Capture the cell that displays the provided text and extract its [x, y] central coordinate. 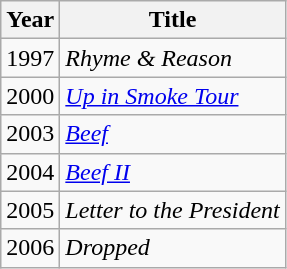
Year [30, 20]
Beef II [172, 172]
Beef [172, 134]
Rhyme & Reason [172, 58]
2000 [30, 96]
Up in Smoke Tour [172, 96]
Title [172, 20]
Dropped [172, 248]
2005 [30, 210]
Letter to the President [172, 210]
2004 [30, 172]
2003 [30, 134]
2006 [30, 248]
1997 [30, 58]
